For the text-containing cell, return its midpoint in [X, Y] coordinate format. 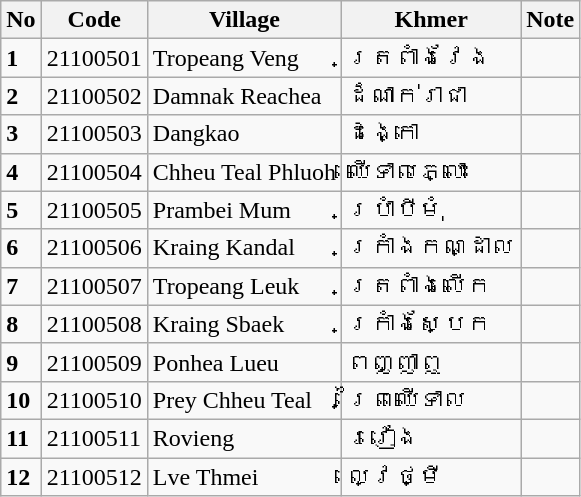
12 [21, 477]
Rovieng [244, 438]
21100512 [94, 477]
Prey Chheu Teal [244, 400]
Village [244, 20]
21100501 [94, 58]
Tropeang Leuk [244, 286]
Note [550, 20]
ប្រាំបីមុំ [432, 210]
Kraing Sbaek [244, 324]
Kraing Kandal [244, 248]
21100510 [94, 400]
ល្វេថ្មី [432, 477]
21100504 [94, 172]
9 [21, 362]
21100503 [94, 134]
5 [21, 210]
8 [21, 324]
7 [21, 286]
21100506 [94, 248]
Dangkao [244, 134]
ឈើទាលភ្លោះ [432, 172]
ពញ្ញាឮ [432, 362]
Chheu Teal Phluoh [244, 172]
ព្រៃឈើទាល [432, 400]
10 [21, 400]
4 [21, 172]
ត្រពាំងលើក [432, 286]
No [21, 20]
Prambei Mum [244, 210]
2 [21, 96]
Lve Thmei [244, 477]
21100508 [94, 324]
Code [94, 20]
ដង្កោ [432, 134]
ក្រាំងកណ្ដាល [432, 248]
21100509 [94, 362]
Ponhea Lueu [244, 362]
21100505 [94, 210]
Damnak Reachea [244, 96]
ក្រាំងស្បែក [432, 324]
21100507 [94, 286]
1 [21, 58]
3 [21, 134]
21100502 [94, 96]
Tropeang Veng [244, 58]
ដំណាក់រាជា [432, 96]
6 [21, 248]
ត្រពាំងវែង [432, 58]
21100511 [94, 438]
Khmer [432, 20]
11 [21, 438]
រវៀង [432, 438]
